Provide the (x, y) coordinate of the cell's center where the given text is located.  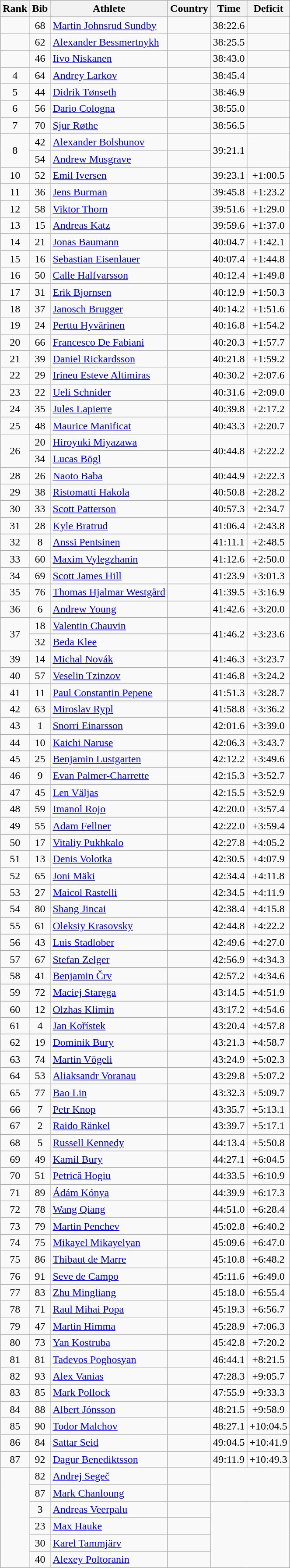
40:21.8 (229, 359)
40:39.8 (229, 409)
41:46.8 (229, 676)
Naoto Baba (109, 475)
38:22.6 (229, 25)
+5:17.1 (269, 1126)
Time (229, 9)
Alex Vanias (109, 1376)
Andrej Segeč (109, 1476)
+4:15.8 (269, 909)
Martin Penchev (109, 1226)
44:13.4 (229, 1143)
+6:48.2 (269, 1259)
44:51.0 (229, 1209)
+10:49.3 (269, 1459)
Kaichi Naruse (109, 743)
+2:22.3 (269, 475)
46:44.1 (229, 1359)
Emil Iversen (109, 175)
41:06.4 (229, 526)
40:14.2 (229, 309)
39:23.1 (229, 175)
Jan Kořístek (109, 1026)
39:51.6 (229, 209)
42:56.9 (229, 959)
+4:22.2 (269, 926)
+9:33.3 (269, 1393)
42:57.2 (229, 976)
42:15.3 (229, 776)
Kyle Bratrud (109, 526)
45:09.6 (229, 1242)
Paul Constantin Pepene (109, 692)
+1:00.5 (269, 175)
+5:13.1 (269, 1109)
40:04.7 (229, 242)
27 (40, 892)
+6:55.4 (269, 1293)
+3:20.0 (269, 609)
+4:07.9 (269, 859)
1 (40, 726)
42:34.5 (229, 892)
42:27.8 (229, 842)
40:30.2 (229, 375)
40:12.4 (229, 276)
Janosch Brugger (109, 309)
+1:49.8 (269, 276)
+3:57.4 (269, 809)
3 (40, 1509)
+10:41.9 (269, 1443)
Calle Halfvarsson (109, 276)
+6:04.5 (269, 1159)
41:51.3 (229, 692)
Miroslav Rypl (109, 709)
Francesco De Fabiani (109, 342)
Zhu Mingliang (109, 1293)
Andreas Veerpalu (109, 1509)
+6:17.3 (269, 1193)
+1:29.0 (269, 209)
+3:49.6 (269, 759)
Beda Klee (109, 642)
38 (40, 492)
Dario Cologna (109, 109)
+3:16.9 (269, 592)
+3:24.2 (269, 676)
45:19.3 (229, 1310)
40:16.8 (229, 326)
+5:09.7 (269, 1093)
+3:36.2 (269, 709)
+10:04.5 (269, 1426)
+2:22.2 (269, 450)
+1:57.7 (269, 342)
43:17.2 (229, 1009)
45:11.6 (229, 1276)
Lucas Bögl (109, 459)
42:20.0 (229, 809)
48:27.1 (229, 1426)
+6:47.0 (269, 1242)
Sebastian Eisenlauer (109, 259)
+5:50.8 (269, 1143)
+4:27.0 (269, 942)
39:45.8 (229, 192)
+8:21.5 (269, 1359)
+4:51.9 (269, 992)
Bao Lin (109, 1093)
+1:59.2 (269, 359)
43:35.7 (229, 1109)
2 (40, 1126)
Russell Kennedy (109, 1143)
+2:28.2 (269, 492)
Oleksiy Krasovsky (109, 926)
42:06.3 (229, 743)
49:11.9 (229, 1459)
+2:43.8 (269, 526)
+1:42.1 (269, 242)
43:24.9 (229, 1059)
42:22.0 (229, 826)
+1:23.2 (269, 192)
Evan Palmer-Charrette (109, 776)
Ádám Kónya (109, 1193)
Maicol Rastelli (109, 892)
44:27.1 (229, 1159)
Aliaksandr Voranau (109, 1076)
Jens Burman (109, 192)
41:11.1 (229, 542)
Mikayel Mikayelyan (109, 1242)
89 (40, 1193)
45:10.8 (229, 1259)
Tadevos Poghosyan (109, 1359)
+3:59.4 (269, 826)
44:39.9 (229, 1193)
41:23.9 (229, 576)
Andreas Katz (109, 226)
Wang Qiang (109, 1209)
Luis Stadlober (109, 942)
Mark Chanloung (109, 1493)
Anssi Pentsinen (109, 542)
Valentin Chauvin (109, 626)
+1:37.0 (269, 226)
Shang Jincai (109, 909)
43:21.3 (229, 1043)
Snorri Einarsson (109, 726)
49:04.5 (229, 1443)
Michal Novák (109, 659)
Jules Lapierre (109, 409)
43:14.5 (229, 992)
+4:34.3 (269, 959)
Sjur Røthe (109, 125)
42:01.6 (229, 726)
Athlete (109, 9)
92 (40, 1459)
47:28.3 (229, 1376)
Seve de Campo (109, 1276)
Joni Mäki (109, 876)
43:20.4 (229, 1026)
40:44.8 (229, 450)
Raido Ränkel (109, 1126)
Petrică Hogiu (109, 1176)
Vitaliy Pukhkalo (109, 842)
Veselin Tzinzov (109, 676)
Olzhas Klimin (109, 1009)
Alexander Bessmertnykh (109, 42)
+9:58.9 (269, 1409)
Erik Bjornsen (109, 292)
Andrew Young (109, 609)
42:34.4 (229, 876)
40:31.6 (229, 392)
Maurice Manificat (109, 425)
Ueli Schnider (109, 392)
Bib (40, 9)
39:59.6 (229, 226)
41:46.2 (229, 634)
43:39.7 (229, 1126)
Daniel Rickardsson (109, 359)
38:56.5 (229, 125)
91 (40, 1276)
+3:39.0 (269, 726)
Petr Knop (109, 1109)
90 (40, 1426)
Andrey Larkov (109, 75)
Raul Mihai Popa (109, 1310)
Maxim Vylegzhanin (109, 559)
Denis Volotka (109, 859)
93 (40, 1376)
42:38.4 (229, 909)
Country (189, 9)
+6:10.9 (269, 1176)
+4:54.6 (269, 1009)
41:39.5 (229, 592)
+2:17.2 (269, 409)
48:21.5 (229, 1409)
+2:07.6 (269, 375)
45:42.8 (229, 1343)
Thibaut de Marre (109, 1259)
+7:20.2 (269, 1343)
40:07.4 (229, 259)
Jonas Baumann (109, 242)
Deficit (269, 9)
Imanol Rojo (109, 809)
Ristomatti Hakola (109, 492)
42:49.6 (229, 942)
Viktor Thorn (109, 209)
+1:50.3 (269, 292)
Irineu Esteve Altimiras (109, 375)
Martin Johnsrud Sundby (109, 25)
+2:09.0 (269, 392)
42:12.2 (229, 759)
Andrew Musgrave (109, 159)
41:46.3 (229, 659)
+6:28.4 (269, 1209)
45:28.9 (229, 1326)
Martin Himma (109, 1326)
+7:06.3 (269, 1326)
45:02.8 (229, 1226)
+4:34.6 (269, 976)
+2:50.0 (269, 559)
+9:05.7 (269, 1376)
Benjamin Lustgarten (109, 759)
47:55.9 (229, 1393)
+3:23.6 (269, 634)
Maciej Staręga (109, 992)
Mark Pollock (109, 1393)
Dagur Benediktsson (109, 1459)
+5:02.3 (269, 1059)
Karel Tammjärv (109, 1543)
+4:11.9 (269, 892)
+5:07.2 (269, 1076)
38:46.9 (229, 92)
40:20.3 (229, 342)
42:15.5 (229, 793)
45:18.0 (229, 1293)
41:42.6 (229, 609)
40:12.9 (229, 292)
+1:54.2 (269, 326)
Iivo Niskanen (109, 59)
Albert Jónsson (109, 1409)
Stefan Zelger (109, 959)
+4:11.8 (269, 876)
Didrik Tønseth (109, 92)
Todor Malchov (109, 1426)
+3:52.9 (269, 793)
41:12.6 (229, 559)
40:57.3 (229, 509)
Dominik Bury (109, 1043)
Hiroyuki Miyazawa (109, 442)
+1:44.8 (269, 259)
42:44.8 (229, 926)
Rank (15, 9)
+2:34.7 (269, 509)
Len Väljas (109, 793)
+1:51.6 (269, 309)
41:58.8 (229, 709)
43:29.8 (229, 1076)
39:21.1 (229, 150)
+4:57.8 (269, 1026)
+6:56.7 (269, 1310)
40:43.3 (229, 425)
Yan Kostruba (109, 1343)
Martin Vögeli (109, 1059)
+3:28.7 (269, 692)
Scott Patterson (109, 509)
38:55.0 (229, 109)
44:33.5 (229, 1176)
38:25.5 (229, 42)
Benjamin Črv (109, 976)
Alexey Poltoranin (109, 1560)
38:43.0 (229, 59)
+4:05.2 (269, 842)
88 (40, 1409)
+3:52.7 (269, 776)
9 (40, 776)
43:32.3 (229, 1093)
42:30.5 (229, 859)
+6:49.0 (269, 1276)
38:45.4 (229, 75)
Kamil Bury (109, 1159)
Max Hauke (109, 1526)
Alexander Bolshunov (109, 142)
Perttu Hyvärinen (109, 326)
+4:58.7 (269, 1043)
+3:01.3 (269, 576)
+2:20.7 (269, 425)
+3:23.7 (269, 659)
Adam Fellner (109, 826)
+3:43.7 (269, 743)
Thomas Hjalmar Westgård (109, 592)
40:44.9 (229, 475)
40:50.8 (229, 492)
Scott James Hill (109, 576)
+6:40.2 (269, 1226)
+2:48.5 (269, 542)
Sattar Seid (109, 1443)
